From the cell containing the given text, extract its center point as [x, y] coordinate. 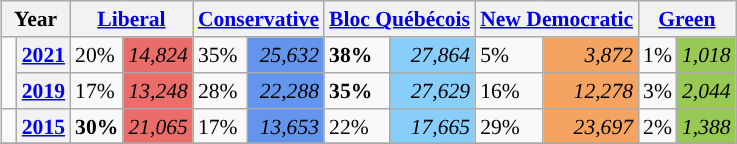
2,044 [706, 91]
13,248 [158, 91]
Conservative [258, 19]
Year [36, 19]
2019 [44, 91]
23,697 [590, 126]
21,065 [158, 126]
3,872 [590, 55]
Liberal [132, 19]
Green [687, 19]
3% [658, 91]
28% [220, 91]
22,288 [286, 91]
14,824 [158, 55]
30% [96, 126]
1,018 [706, 55]
27,629 [432, 91]
12,278 [590, 91]
13,653 [286, 126]
2021 [44, 55]
17,665 [432, 126]
2% [658, 126]
38% [357, 55]
1% [658, 55]
25,632 [286, 55]
2015 [44, 126]
27,864 [432, 55]
20% [96, 55]
16% [509, 91]
5% [509, 55]
1,388 [706, 126]
22% [357, 126]
29% [509, 126]
Bloc Québécois [400, 19]
New Democratic [556, 19]
